Determine the [X, Y] coordinate at the center of the cell enclosing the given text.  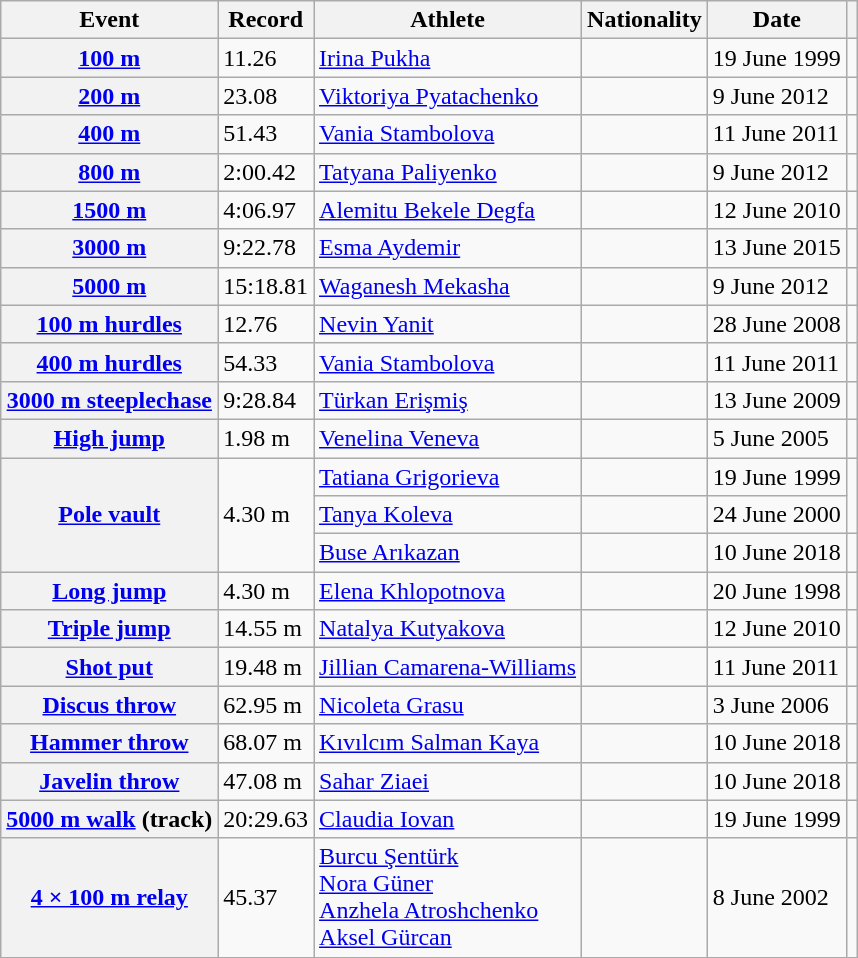
13 June 2015 [776, 248]
8 June 2002 [776, 898]
Date [776, 20]
4 × 100 m relay [110, 898]
Hammer throw [110, 743]
100 m hurdles [110, 324]
800 m [110, 172]
2:00.42 [266, 172]
3000 m steeplechase [110, 400]
1.98 m [266, 438]
High jump [110, 438]
Tatiana Grigorieva [448, 477]
400 m [110, 134]
Pole vault [110, 515]
Alemitu Bekele Degfa [448, 210]
Venelina Veneva [448, 438]
200 m [110, 96]
Nicoleta Grasu [448, 705]
20:29.63 [266, 819]
Athlete [448, 20]
Buse Arıkazan [448, 553]
Sahar Ziaei [448, 781]
Discus throw [110, 705]
51.43 [266, 134]
68.07 m [266, 743]
Irina Pukha [448, 58]
Viktoriya Pyatachenko [448, 96]
12.76 [266, 324]
Natalya Kutyakova [448, 629]
Nevin Yanit [448, 324]
9:22.78 [266, 248]
5000 m [110, 286]
4:06.97 [266, 210]
9:28.84 [266, 400]
Tatyana Paliyenko [448, 172]
23.08 [266, 96]
54.33 [266, 362]
Tanya Koleva [448, 515]
1500 m [110, 210]
45.37 [266, 898]
13 June 2009 [776, 400]
Esma Aydemir [448, 248]
Nationality [645, 20]
3 June 2006 [776, 705]
Shot put [110, 667]
Record [266, 20]
Javelin throw [110, 781]
11.26 [266, 58]
Türkan Erişmiş [448, 400]
Burcu ŞentürkNora GünerAnzhela AtroshchenkoAksel Gürcan [448, 898]
Claudia Iovan [448, 819]
14.55 m [266, 629]
5000 m walk (track) [110, 819]
5 June 2005 [776, 438]
Jillian Camarena-Williams [448, 667]
400 m hurdles [110, 362]
47.08 m [266, 781]
28 June 2008 [776, 324]
62.95 m [266, 705]
Elena Khlopotnova [448, 591]
Event [110, 20]
15:18.81 [266, 286]
19.48 m [266, 667]
20 June 1998 [776, 591]
Kıvılcım Salman Kaya [448, 743]
24 June 2000 [776, 515]
3000 m [110, 248]
100 m [110, 58]
Triple jump [110, 629]
Waganesh Mekasha [448, 286]
Long jump [110, 591]
